Pinpoint the cell where the given text exists, returning its [x, y] midpoint coordinate. 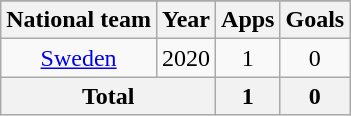
Goals [315, 20]
National team [79, 20]
Total [108, 96]
Apps [248, 20]
Sweden [79, 58]
2020 [186, 58]
Year [186, 20]
